Search for the cell housing the specified text and yield its [X, Y] center coordinate. 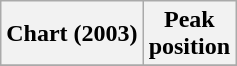
Peakposition [189, 34]
Chart (2003) [72, 34]
